Locate the cell with the specified text and output its [x, y] center coordinate. 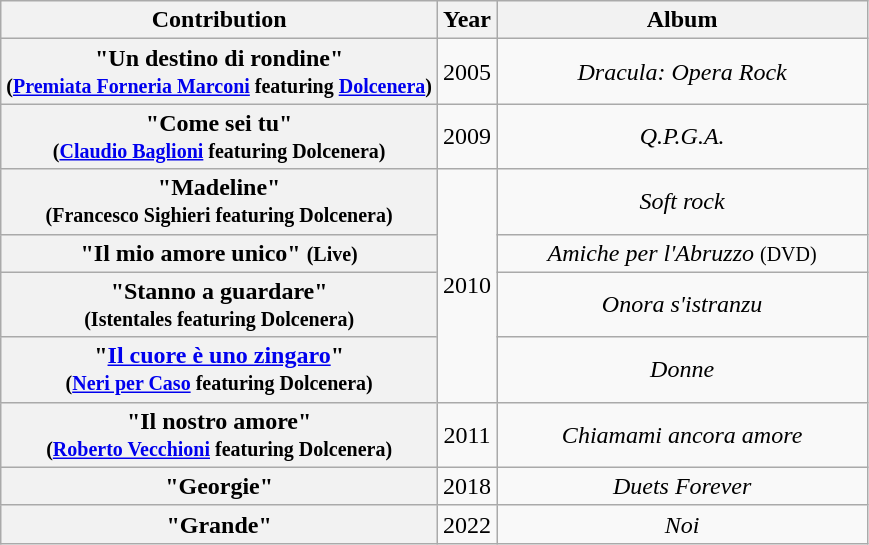
Duets Forever [682, 486]
"Il mio amore unico" (Live) [220, 253]
2022 [468, 524]
"Un destino di rondine"(Premiata Forneria Marconi featuring Dolcenera) [220, 72]
Chiamami ancora amore [682, 434]
"Come sei tu"(Claudio Baglioni featuring Dolcenera) [220, 136]
Noi [682, 524]
"Madeline"(Francesco Sighieri featuring Dolcenera) [220, 202]
"Stanno a guardare"(Istentales featuring Dolcenera) [220, 304]
"Georgie" [220, 486]
Contribution [220, 20]
"Grande" [220, 524]
Onora s'istranzu [682, 304]
Dracula: Opera Rock [682, 72]
Q.P.G.A. [682, 136]
2018 [468, 486]
Album [682, 20]
"Il cuore è uno zingaro"(Neri per Caso featuring Dolcenera) [220, 370]
"Il nostro amore"(Roberto Vecchioni featuring Dolcenera) [220, 434]
Amiche per l'Abruzzo (DVD) [682, 253]
2010 [468, 286]
Donne [682, 370]
2009 [468, 136]
Soft rock [682, 202]
2005 [468, 72]
2011 [468, 434]
Year [468, 20]
